Return (x, y) of the center of cell containing provided text 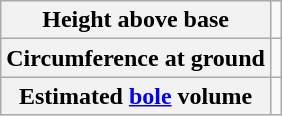
Estimated bole volume (136, 96)
Height above base (136, 20)
Circumference at ground (136, 58)
